From the cell containing the given text, extract its center point as (X, Y) coordinate. 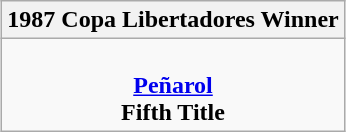
1987 Copa Libertadores Winner (173, 20)
PeñarolFifth Title (173, 85)
